Return the [x, y] coordinate for the center point of the cell that contains the specified text.  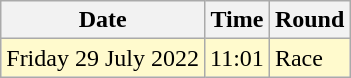
Time [236, 20]
Friday 29 July 2022 [103, 58]
Race [309, 58]
Date [103, 20]
Round [309, 20]
11:01 [236, 58]
